From the cell containing the given text, extract its center point as (x, y) coordinate. 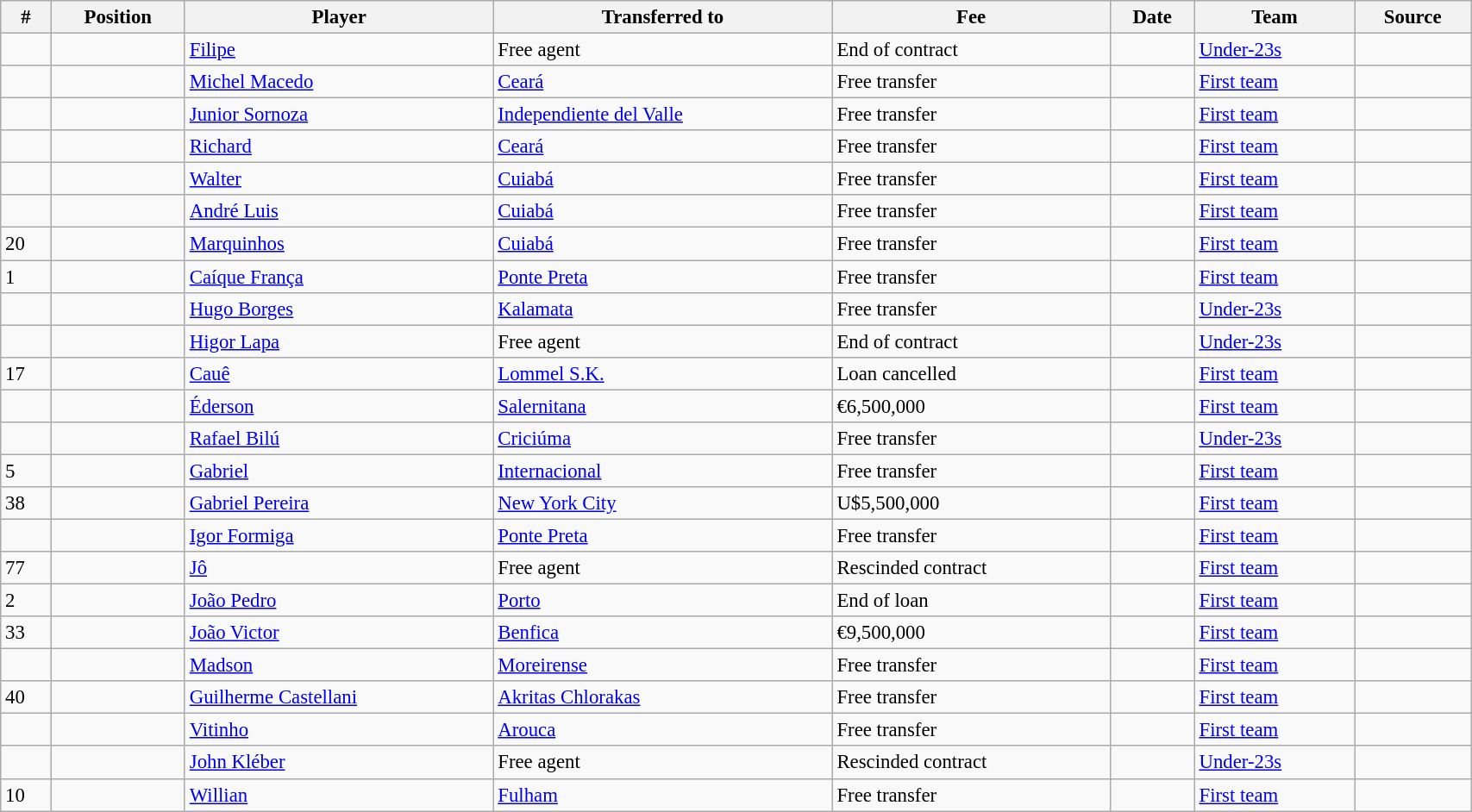
€9,500,000 (971, 633)
Position (117, 17)
Transferred to (662, 17)
Hugo Borges (338, 309)
Guilherme Castellani (338, 697)
Richard (338, 147)
Igor Formiga (338, 535)
Caíque França (338, 277)
17 (26, 373)
Arouca (662, 730)
Source (1412, 17)
10 (26, 795)
Gabriel (338, 471)
Marquinhos (338, 244)
Internacional (662, 471)
Loan cancelled (971, 373)
Higor Lapa (338, 341)
Moreirense (662, 665)
Fulham (662, 795)
New York City (662, 503)
Lommel S.K. (662, 373)
38 (26, 503)
33 (26, 633)
Criciúma (662, 439)
Gabriel Pereira (338, 503)
Vitinho (338, 730)
5 (26, 471)
Porto (662, 601)
Michel Macedo (338, 82)
20 (26, 244)
Cauê (338, 373)
Rafael Bilú (338, 439)
Independiente del Valle (662, 115)
40 (26, 697)
Éderson (338, 406)
Date (1152, 17)
77 (26, 568)
# (26, 17)
End of loan (971, 601)
Team (1275, 17)
Jô (338, 568)
Willian (338, 795)
Junior Sornoza (338, 115)
Salernitana (662, 406)
John Kléber (338, 763)
2 (26, 601)
1 (26, 277)
Akritas Chlorakas (662, 697)
Kalamata (662, 309)
Benfica (662, 633)
€6,500,000 (971, 406)
Madson (338, 665)
Filipe (338, 50)
João Victor (338, 633)
André Luis (338, 211)
Player (338, 17)
Fee (971, 17)
U$5,500,000 (971, 503)
Walter (338, 179)
João Pedro (338, 601)
